Output the (x, y) coordinate of the center of the cell containing the given text.  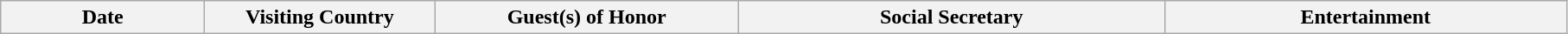
Visiting Country (320, 17)
Guest(s) of Honor (587, 17)
Date (103, 17)
Social Secretary (951, 17)
Entertainment (1366, 17)
